Identify which cell holds the provided text, then report its (X, Y) central coordinate. 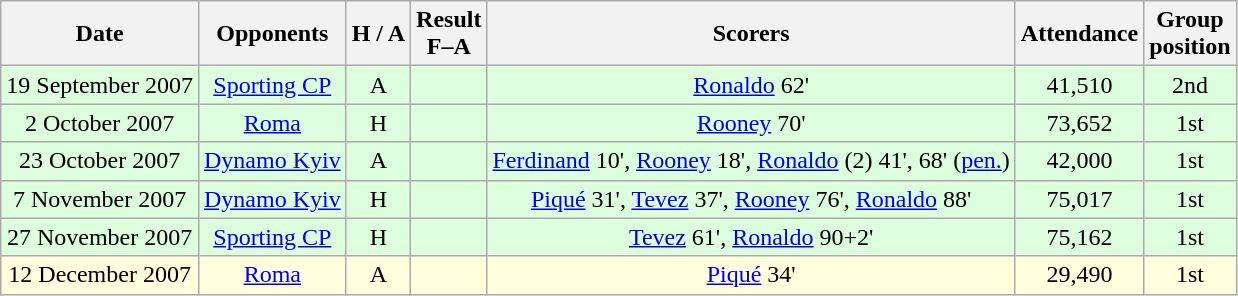
Piqué 34' (751, 275)
23 October 2007 (100, 161)
2 October 2007 (100, 123)
Ronaldo 62' (751, 85)
Scorers (751, 34)
75,017 (1079, 199)
2nd (1190, 85)
Piqué 31', Tevez 37', Rooney 76', Ronaldo 88' (751, 199)
7 November 2007 (100, 199)
Attendance (1079, 34)
Groupposition (1190, 34)
27 November 2007 (100, 237)
Ferdinand 10', Rooney 18', Ronaldo (2) 41', 68' (pen.) (751, 161)
Tevez 61', Ronaldo 90+2' (751, 237)
41,510 (1079, 85)
Rooney 70' (751, 123)
19 September 2007 (100, 85)
29,490 (1079, 275)
12 December 2007 (100, 275)
42,000 (1079, 161)
75,162 (1079, 237)
73,652 (1079, 123)
ResultF–A (449, 34)
Date (100, 34)
Opponents (272, 34)
H / A (378, 34)
